Provide the [x, y] coordinate of the cell's center where the given text is located.  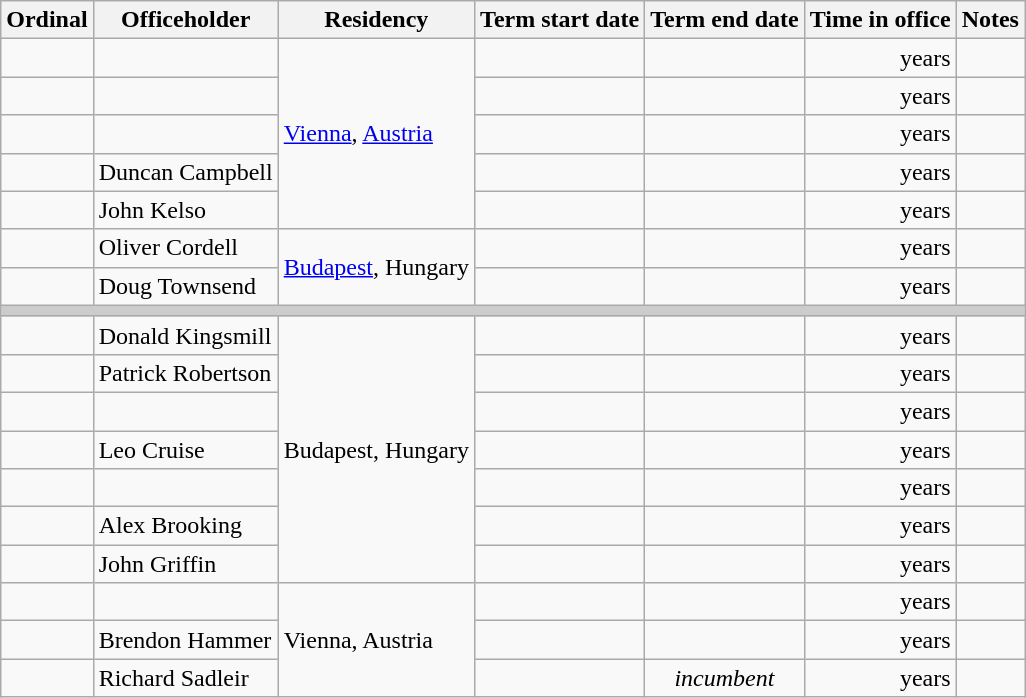
Alex Brooking [186, 526]
Richard Sadleir [186, 678]
Donald Kingsmill [186, 335]
Time in office [880, 20]
Leo Cruise [186, 449]
Patrick Robertson [186, 373]
Officeholder [186, 20]
Residency [376, 20]
Ordinal [47, 20]
Notes [990, 20]
Doug Townsend [186, 286]
Oliver Cordell [186, 248]
John Kelso [186, 210]
Term start date [560, 20]
Duncan Campbell [186, 172]
Term end date [725, 20]
incumbent [725, 678]
John Griffin [186, 564]
Brendon Hammer [186, 640]
